Determine the (X, Y) coordinate at the center of the cell enclosing the given text.  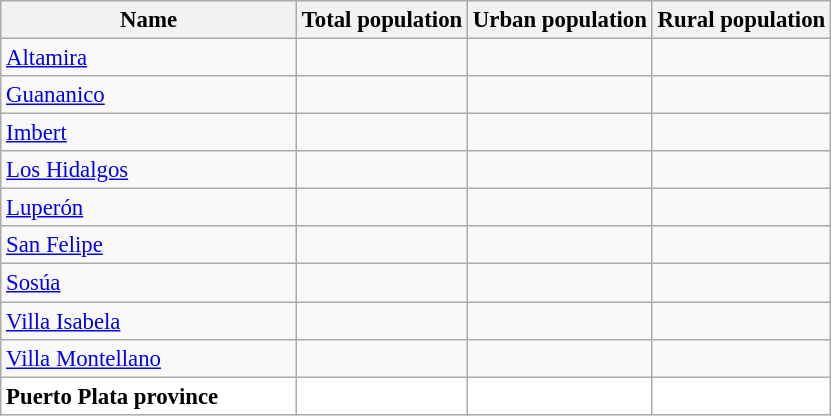
Puerto Plata province (149, 396)
Sosúa (149, 283)
Imbert (149, 133)
Name (149, 20)
Altamira (149, 58)
Guananico (149, 95)
Rural population (741, 20)
Villa Isabela (149, 321)
Villa Montellano (149, 358)
Los Hidalgos (149, 170)
Total population (382, 20)
Luperón (149, 208)
Urban population (560, 20)
San Felipe (149, 245)
